Find where the given text appears and provide that cell's center as [X, Y] coordinate. 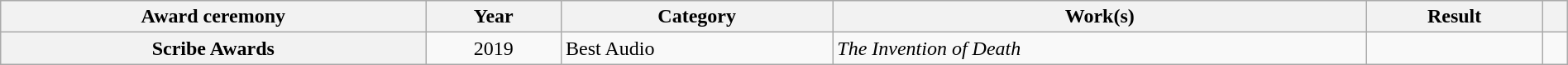
Result [1455, 17]
Best Audio [697, 48]
Category [697, 17]
Work(s) [1100, 17]
Award ceremony [213, 17]
The Invention of Death [1100, 48]
Year [494, 17]
2019 [494, 48]
Scribe Awards [213, 48]
